Return the (x, y) coordinate for the center point of the cell that contains the specified text.  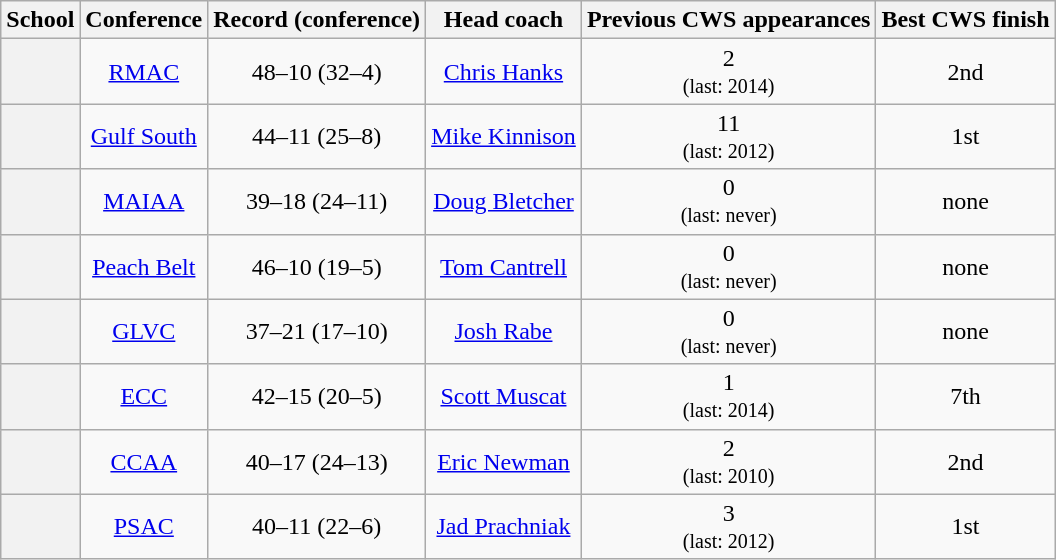
39–18 (24–11) (317, 202)
ECC (144, 396)
Eric Newman (504, 462)
48–10 (32–4) (317, 72)
42–15 (20–5) (317, 396)
46–10 (19–5) (317, 266)
GLVC (144, 332)
Jad Prachniak (504, 526)
CCAA (144, 462)
Gulf South (144, 136)
Doug Bletcher (504, 202)
11(last: 2012) (728, 136)
RMAC (144, 72)
Record (conference) (317, 20)
Josh Rabe (504, 332)
2(last: 2014) (728, 72)
MAIAA (144, 202)
44–11 (25–8) (317, 136)
7th (966, 396)
Head coach (504, 20)
1(last: 2014) (728, 396)
Scott Muscat (504, 396)
Previous CWS appearances (728, 20)
40–17 (24–13) (317, 462)
Mike Kinnison (504, 136)
Conference (144, 20)
Tom Cantrell (504, 266)
Chris Hanks (504, 72)
PSAC (144, 526)
School (40, 20)
Best CWS finish (966, 20)
37–21 (17–10) (317, 332)
2(last: 2010) (728, 462)
40–11 (22–6) (317, 526)
3(last: 2012) (728, 526)
Peach Belt (144, 266)
